Find where the given text appears and provide that cell's center as (x, y) coordinate. 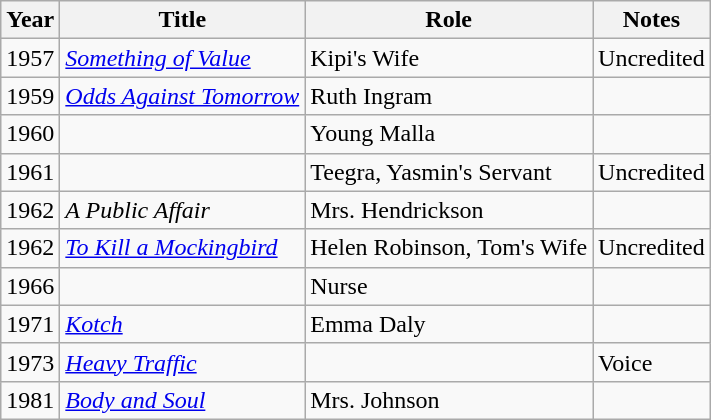
Mrs. Johnson (449, 400)
1981 (30, 400)
Emma Daly (449, 324)
Kotch (182, 324)
Helen Robinson, Tom's Wife (449, 248)
Something of Value (182, 58)
Voice (652, 362)
Title (182, 20)
1957 (30, 58)
Year (30, 20)
1973 (30, 362)
Mrs. Hendrickson (449, 210)
Kipi's Wife (449, 58)
Notes (652, 20)
Nurse (449, 286)
Young Malla (449, 134)
Odds Against Tomorrow (182, 96)
Body and Soul (182, 400)
1971 (30, 324)
1960 (30, 134)
1961 (30, 172)
To Kill a Mockingbird (182, 248)
Role (449, 20)
A Public Affair (182, 210)
Teegra, Yasmin's Servant (449, 172)
Ruth Ingram (449, 96)
1959 (30, 96)
1966 (30, 286)
Heavy Traffic (182, 362)
